Provide the (X, Y) coordinate of the cell's center where the given text is located.  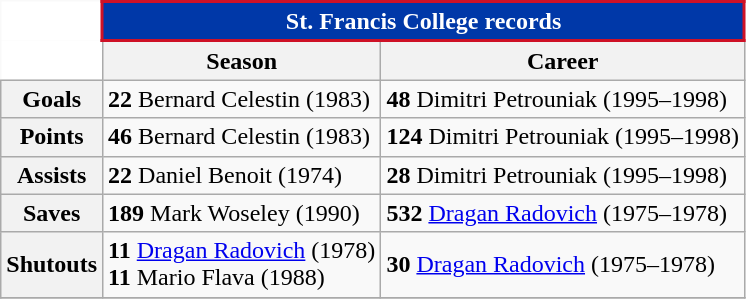
189 Mark Woseley (1990) (242, 213)
Goals (52, 99)
St. Francis College records (424, 22)
124 Dimitri Petrouniak (1995–1998) (563, 137)
22 Bernard Celestin (1983) (242, 99)
532 Dragan Radovich (1975–1978) (563, 213)
Saves (52, 213)
Points (52, 137)
11 Dragan Radovich (1978) 11 Mario Flava (1988) (242, 264)
46 Bernard Celestin (1983) (242, 137)
22 Daniel Benoit (1974) (242, 175)
Shutouts (52, 264)
Season (242, 60)
30 Dragan Radovich (1975–1978) (563, 264)
28 Dimitri Petrouniak (1995–1998) (563, 175)
48 Dimitri Petrouniak (1995–1998) (563, 99)
Assists (52, 175)
Career (563, 60)
